For the text-containing cell, return its midpoint in [X, Y] coordinate format. 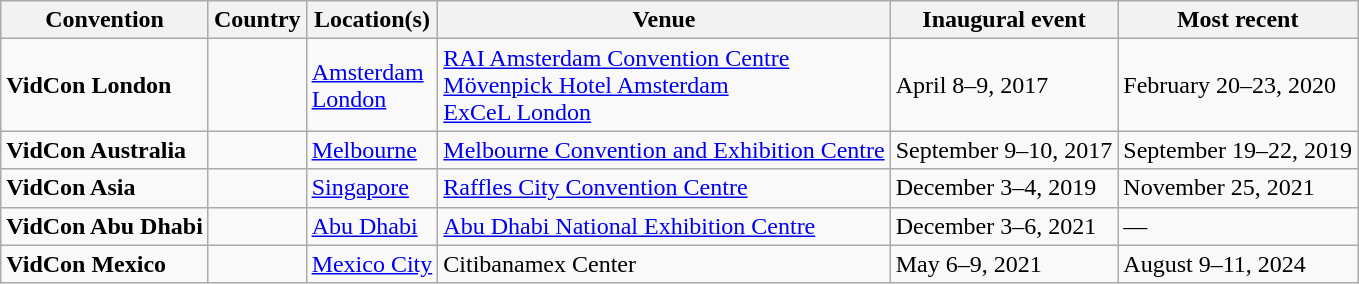
February 20–23, 2020 [1238, 85]
December 3–4, 2019 [1004, 188]
November 25, 2021 [1238, 188]
VidCon Asia [105, 188]
Convention [105, 20]
Venue [664, 20]
May 6–9, 2021 [1004, 264]
December 3–6, 2021 [1004, 226]
April 8–9, 2017 [1004, 85]
RAI Amsterdam Convention Centre Mövenpick Hotel Amsterdam ExCeL London [664, 85]
Location(s) [372, 20]
Abu Dhabi National Exhibition Centre [664, 226]
VidCon Mexico [105, 264]
Raffles City Convention Centre [664, 188]
Amsterdam London [372, 85]
Singapore [372, 188]
Country [257, 20]
VidCon London [105, 85]
Most recent [1238, 20]
September 9–10, 2017 [1004, 150]
Melbourne Convention and Exhibition Centre [664, 150]
VidCon Abu Dhabi [105, 226]
VidCon Australia [105, 150]
Melbourne [372, 150]
Mexico City [372, 264]
August 9–11, 2024 [1238, 264]
Citibanamex Center [664, 264]
— [1238, 226]
September 19–22, 2019 [1238, 150]
Abu Dhabi [372, 226]
Inaugural event [1004, 20]
